Find where the given text appears and provide that cell's center as [x, y] coordinate. 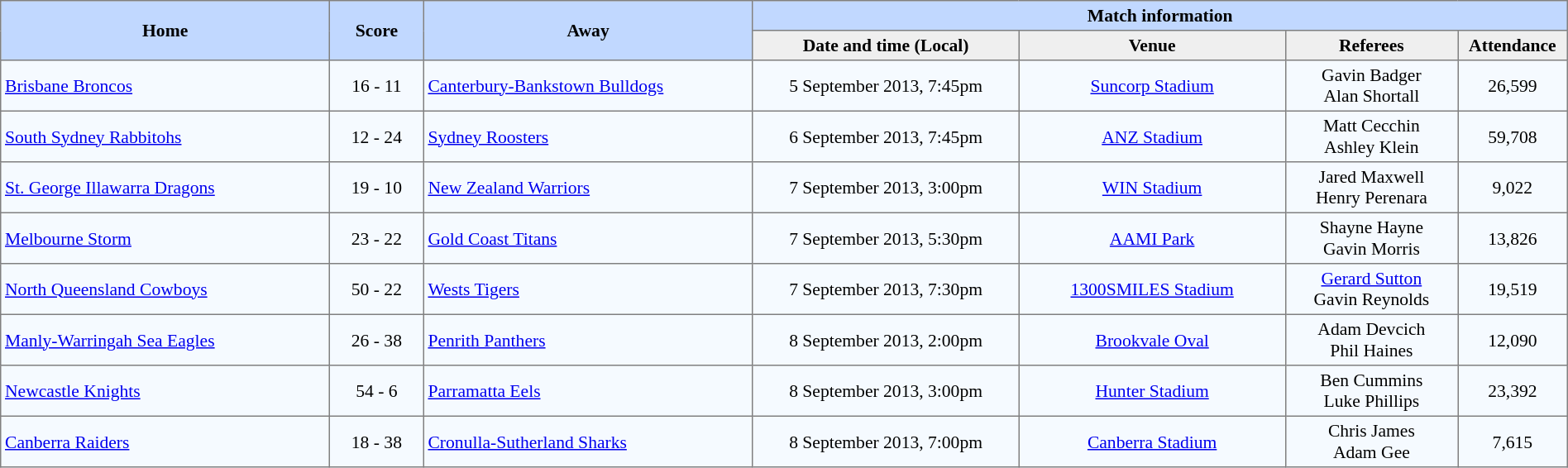
Ben CumminsLuke Phillips [1371, 391]
Hunter Stadium [1152, 391]
8 September 2013, 3:00pm [886, 391]
59,708 [1513, 136]
Chris JamesAdam Gee [1371, 442]
Shayne HayneGavin Morris [1371, 238]
Away [588, 31]
New Zealand Warriors [588, 188]
Venue [1152, 45]
Melbourne Storm [165, 238]
12,090 [1513, 340]
Score [377, 31]
23 - 22 [377, 238]
Newcastle Knights [165, 391]
Sydney Roosters [588, 136]
Canberra Stadium [1152, 442]
Canberra Raiders [165, 442]
54 - 6 [377, 391]
North Queensland Cowboys [165, 289]
St. George Illawarra Dragons [165, 188]
19 - 10 [377, 188]
7 September 2013, 7:30pm [886, 289]
7 September 2013, 5:30pm [886, 238]
26 - 38 [377, 340]
7,615 [1513, 442]
Jared MaxwellHenry Perenara [1371, 188]
Attendance [1513, 45]
ANZ Stadium [1152, 136]
Gold Coast Titans [588, 238]
Date and time (Local) [886, 45]
Wests Tigers [588, 289]
Canterbury-Bankstown Bulldogs [588, 86]
Parramatta Eels [588, 391]
Match information [1159, 16]
12 - 24 [377, 136]
50 - 22 [377, 289]
Home [165, 31]
Referees [1371, 45]
Matt CecchinAshley Klein [1371, 136]
7 September 2013, 3:00pm [886, 188]
Gerard SuttonGavin Reynolds [1371, 289]
6 September 2013, 7:45pm [886, 136]
8 September 2013, 7:00pm [886, 442]
5 September 2013, 7:45pm [886, 86]
Brookvale Oval [1152, 340]
16 - 11 [377, 86]
19,519 [1513, 289]
Adam DevcichPhil Haines [1371, 340]
Penrith Panthers [588, 340]
23,392 [1513, 391]
9,022 [1513, 188]
18 - 38 [377, 442]
1300SMILES Stadium [1152, 289]
Manly-Warringah Sea Eagles [165, 340]
Cronulla-Sutherland Sharks [588, 442]
Suncorp Stadium [1152, 86]
WIN Stadium [1152, 188]
Brisbane Broncos [165, 86]
South Sydney Rabbitohs [165, 136]
13,826 [1513, 238]
Gavin BadgerAlan Shortall [1371, 86]
AAMI Park [1152, 238]
8 September 2013, 2:00pm [886, 340]
26,599 [1513, 86]
